Scan for the cell matching the given text and deliver its [X, Y] coordinate at center. 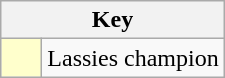
Key [112, 20]
Lassies champion [133, 58]
